Return the (x, y) coordinate for the center point of the cell that contains the specified text.  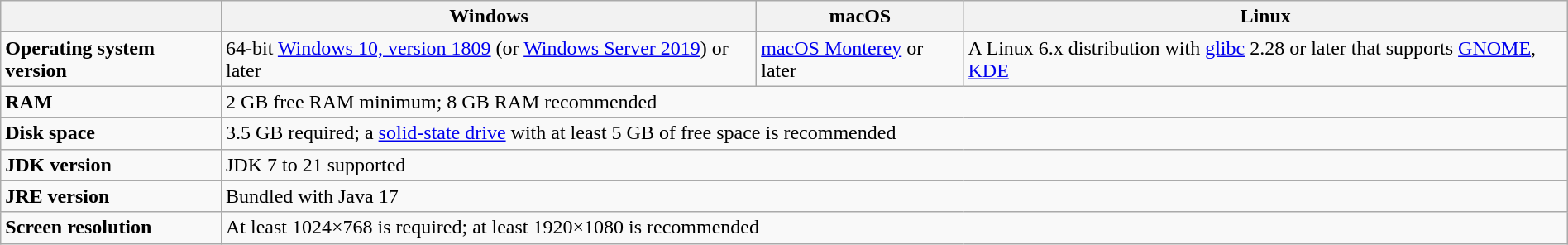
JDK 7 to 21 supported (894, 165)
Windows (488, 17)
RAM (111, 102)
Disk space (111, 133)
3.5 GB required; a solid-state drive with at least 5 GB of free space is recommended (894, 133)
2 GB free RAM minimum; 8 GB RAM recommended (894, 102)
Operating system version (111, 60)
Bundled with Java 17 (894, 196)
64-bit Windows 10, version 1809 (or Windows Server 2019) or later (488, 60)
macOS Monterey or later (860, 60)
Screen resolution (111, 228)
macOS (860, 17)
Linux (1265, 17)
At least 1024×768 is required; at least 1920×1080 is recommended (894, 228)
A Linux 6.x distribution with glibc 2.28 or later that supports GNOME, KDE (1265, 60)
JDK version (111, 165)
JRE version (111, 196)
